Scan for the cell matching the given text and deliver its [X, Y] coordinate at center. 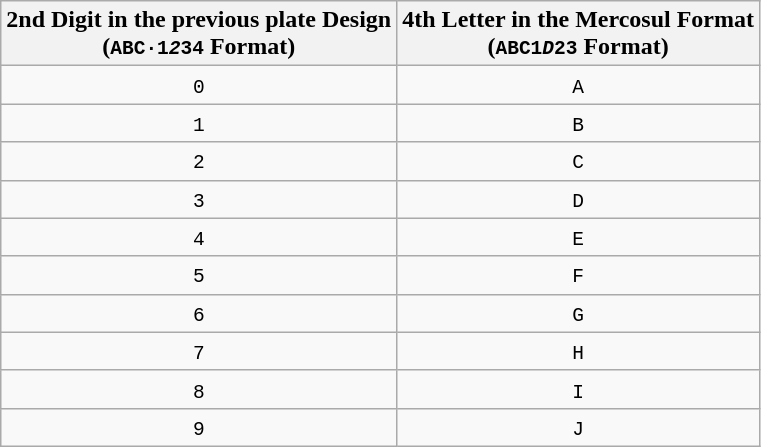
1 [199, 123]
5 [199, 275]
2nd Digit in the previous plate Design(ABC·1234 Format) [199, 34]
C [578, 161]
G [578, 313]
8 [199, 389]
I [578, 389]
3 [199, 199]
7 [199, 351]
0 [199, 85]
B [578, 123]
F [578, 275]
4 [199, 237]
2 [199, 161]
9 [199, 427]
D [578, 199]
6 [199, 313]
4th Letter in the Mercosul Format(ABC1D23 Format) [578, 34]
H [578, 351]
A [578, 85]
E [578, 237]
J [578, 427]
